Pinpoint the cell where the given text exists, returning its (X, Y) midpoint coordinate. 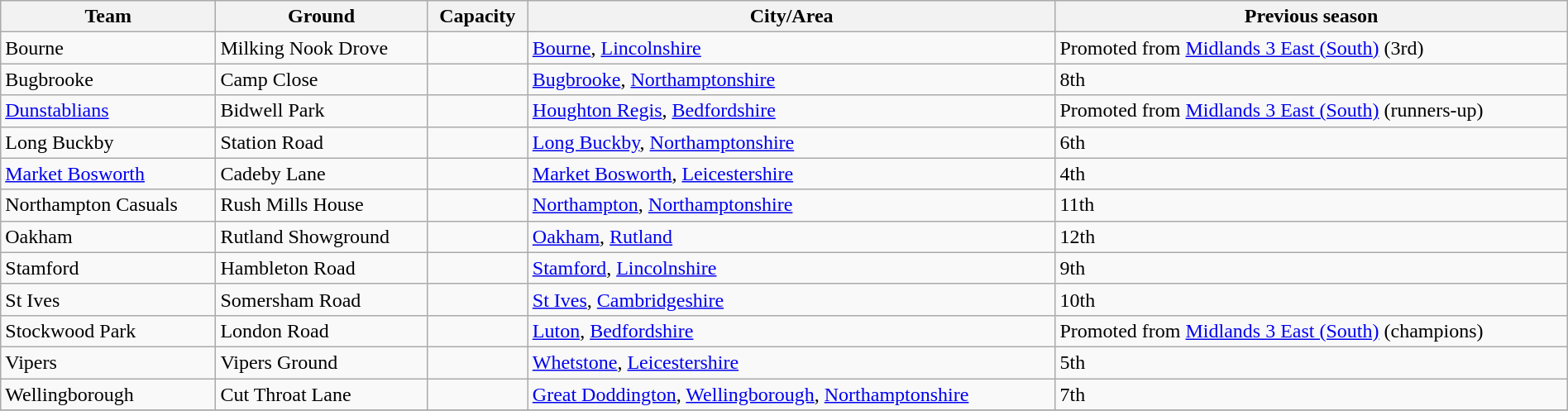
Bugbrooke (108, 79)
St Ives (108, 299)
Promoted from Midlands 3 East (South) (3rd) (1312, 48)
Long Buckby (108, 142)
Luton, Bedfordshire (791, 331)
Promoted from Midlands 3 East (South) (champions) (1312, 331)
St Ives, Cambridgeshire (791, 299)
Market Bosworth, Leicestershire (791, 174)
Stockwood Park (108, 331)
Oakham, Rutland (791, 237)
6th (1312, 142)
Cadeby Lane (321, 174)
Team (108, 17)
Market Bosworth (108, 174)
Milking Nook Drove (321, 48)
Oakham (108, 237)
Great Doddington, Wellingborough, Northamptonshire (791, 394)
7th (1312, 394)
Somersham Road (321, 299)
Wellingborough (108, 394)
10th (1312, 299)
Rutland Showground (321, 237)
Rush Mills House (321, 205)
Houghton Regis, Bedfordshire (791, 111)
Bourne, Lincolnshire (791, 48)
Dunstablians (108, 111)
4th (1312, 174)
Stamford, Lincolnshire (791, 268)
Bidwell Park (321, 111)
Ground (321, 17)
Northampton Casuals (108, 205)
11th (1312, 205)
City/Area (791, 17)
12th (1312, 237)
Bourne (108, 48)
Northampton, Northamptonshire (791, 205)
5th (1312, 362)
Cut Throat Lane (321, 394)
Vipers (108, 362)
Promoted from Midlands 3 East (South) (runners-up) (1312, 111)
London Road (321, 331)
Previous season (1312, 17)
8th (1312, 79)
Camp Close (321, 79)
9th (1312, 268)
Capacity (477, 17)
Hambleton Road (321, 268)
Stamford (108, 268)
Vipers Ground (321, 362)
Long Buckby, Northamptonshire (791, 142)
Station Road (321, 142)
Whetstone, Leicestershire (791, 362)
Bugbrooke, Northamptonshire (791, 79)
